Extract the (X, Y) coordinate from the center of the cell holding the provided text.  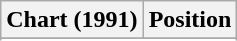
Chart (1991) (72, 20)
Position (190, 20)
